Return the [X, Y] coordinate for the center point of the cell that contains the specified text.  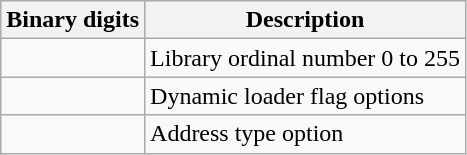
Library ordinal number 0 to 255 [306, 58]
Address type option [306, 134]
Binary digits [73, 20]
Description [306, 20]
Dynamic loader flag options [306, 96]
